Detect which cell encompasses the target text, then output its (X, Y) center coordinate. 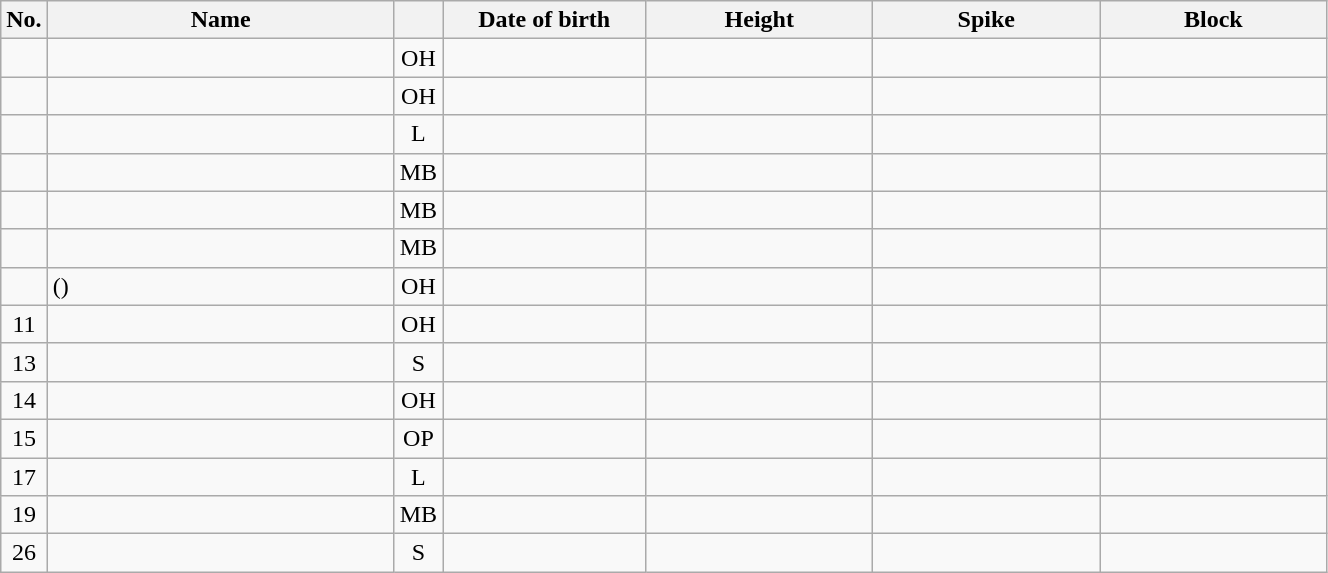
Block (1214, 20)
Name (220, 20)
Height (760, 20)
14 (24, 400)
OP (418, 438)
Spike (986, 20)
() (220, 286)
13 (24, 362)
17 (24, 477)
Date of birth (544, 20)
11 (24, 324)
15 (24, 438)
26 (24, 553)
19 (24, 515)
No. (24, 20)
